Extract the (x, y) coordinate from the center of the cell holding the provided text.  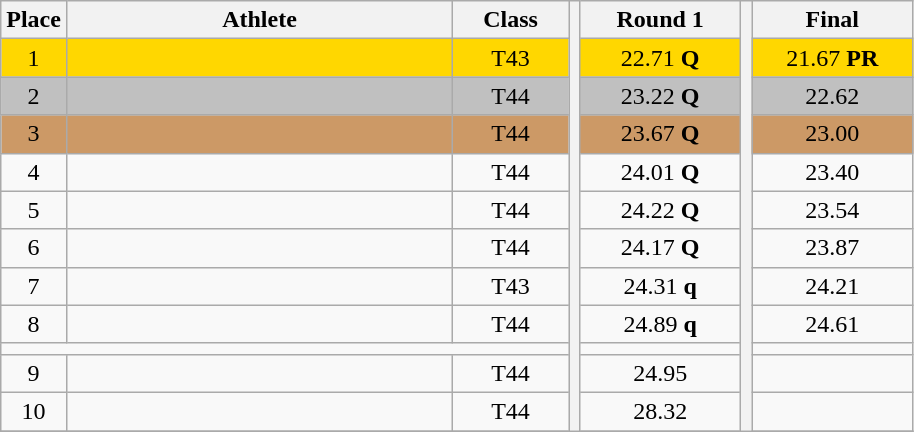
23.00 (832, 134)
24.31 q (660, 286)
24.21 (832, 286)
28.32 (660, 411)
24.95 (660, 373)
6 (34, 248)
23.54 (832, 210)
8 (34, 324)
Athlete (259, 20)
23.87 (832, 248)
24.22 Q (660, 210)
10 (34, 411)
22.71 Q (660, 58)
Round 1 (660, 20)
Place (34, 20)
23.67 Q (660, 134)
21.67 PR (832, 58)
24.89 q (660, 324)
24.01 Q (660, 172)
3 (34, 134)
22.62 (832, 96)
9 (34, 373)
Final (832, 20)
5 (34, 210)
23.22 Q (660, 96)
2 (34, 96)
23.40 (832, 172)
7 (34, 286)
Class (511, 20)
24.17 Q (660, 248)
1 (34, 58)
24.61 (832, 324)
4 (34, 172)
